Capture the cell that displays the provided text and extract its (x, y) central coordinate. 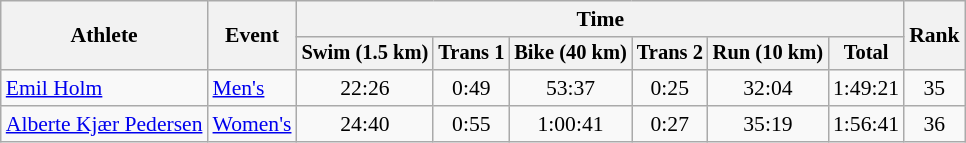
32:04 (768, 88)
24:40 (366, 124)
Emil Holm (104, 88)
Men's (252, 88)
Alberte Kjær Pedersen (104, 124)
Event (252, 36)
Swim (1.5 km) (366, 54)
Women's (252, 124)
Trans 2 (670, 54)
35 (934, 88)
Time (601, 19)
35:19 (768, 124)
1:49:21 (866, 88)
0:55 (471, 124)
Trans 1 (471, 54)
22:26 (366, 88)
1:00:41 (570, 124)
0:25 (670, 88)
Total (866, 54)
36 (934, 124)
0:27 (670, 124)
Run (10 km) (768, 54)
Rank (934, 36)
0:49 (471, 88)
53:37 (570, 88)
1:56:41 (866, 124)
Bike (40 km) (570, 54)
Athlete (104, 36)
